Return the [X, Y] coordinate for the center point of the cell that contains the specified text.  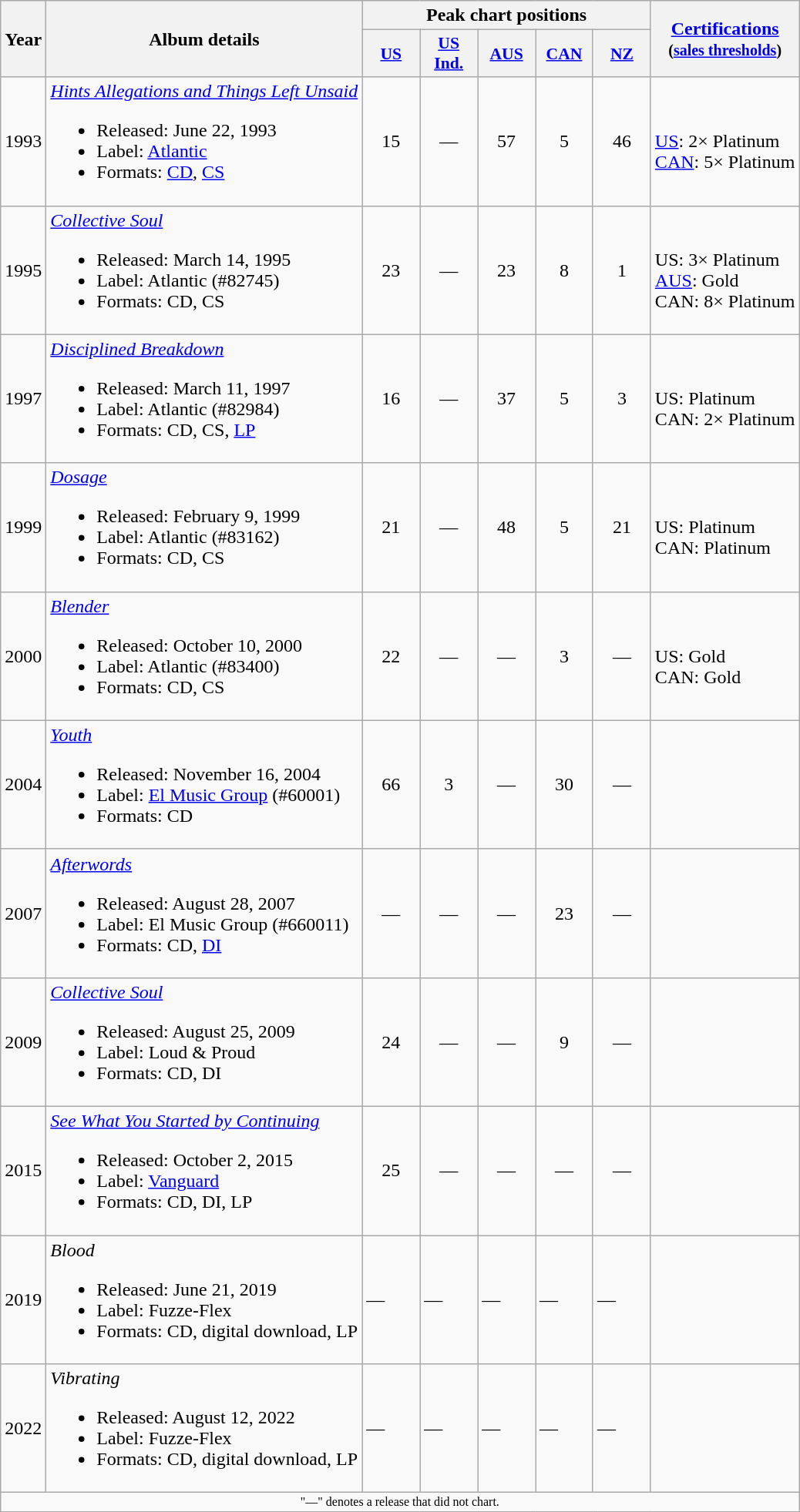
NZ [621, 54]
USInd. [449, 54]
See What You Started by ContinuingReleased: October 2, 2015Label: VanguardFormats: CD, DI, LP [204, 1171]
DosageReleased: February 9, 1999Label: Atlantic (#83162)Formats: CD, CS [204, 527]
2009 [23, 1041]
2022 [23, 1428]
57 [507, 142]
CAN [564, 54]
15 [392, 142]
US: Platinum CAN: 2× Platinum [724, 399]
BloodReleased: June 21, 2019Label: Fuzze-FlexFormats: CD, digital download, LP [204, 1300]
2000 [23, 656]
US: 3× Platinum AUS: Gold CAN: 8× Platinum [724, 270]
VibratingReleased: August 12, 2022Label: Fuzze-FlexFormats: CD, digital download, LP [204, 1428]
AUS [507, 54]
Collective SoulReleased: August 25, 2009Label: Loud & ProudFormats: CD, DI [204, 1041]
9 [564, 1041]
22 [392, 656]
US: Gold CAN: Gold [724, 656]
Certifications(sales thresholds) [724, 39]
24 [392, 1041]
BlenderReleased: October 10, 2000Label: Atlantic (#83400)Formats: CD, CS [204, 656]
1995 [23, 270]
48 [507, 527]
2007 [23, 914]
25 [392, 1171]
Disciplined BreakdownReleased: March 11, 1997Label: Atlantic (#82984)Formats: CD, CS, LP [204, 399]
2015 [23, 1171]
46 [621, 142]
30 [564, 784]
Album details [204, 39]
1997 [23, 399]
16 [392, 399]
Hints Allegations and Things Left UnsaidReleased: June 22, 1993Label: AtlanticFormats: CD, CS [204, 142]
US: 2× Platinum CAN: 5× Platinum [724, 142]
2019 [23, 1300]
AfterwordsReleased: August 28, 2007Label: El Music Group (#660011)Formats: CD, DI [204, 914]
US [392, 54]
Peak chart positions [507, 15]
YouthReleased: November 16, 2004Label: El Music Group (#60001)Formats: CD [204, 784]
2004 [23, 784]
1993 [23, 142]
37 [507, 399]
US: Platinum CAN: Platinum [724, 527]
1999 [23, 527]
Year [23, 39]
66 [392, 784]
1 [621, 270]
Collective SoulReleased: March 14, 1995Label: Atlantic (#82745)Formats: CD, CS [204, 270]
"—" denotes a release that did not chart. [400, 1502]
8 [564, 270]
